Search for the cell housing the specified text and yield its [x, y] center coordinate. 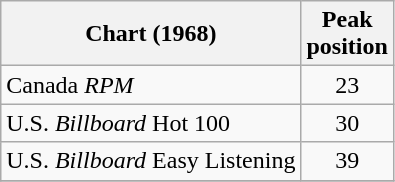
Chart (1968) [151, 34]
39 [347, 161]
Canada RPM [151, 85]
30 [347, 123]
U.S. Billboard Hot 100 [151, 123]
23 [347, 85]
U.S. Billboard Easy Listening [151, 161]
Peakposition [347, 34]
